Provide the (X, Y) coordinate of the cell's center where the given text is located.  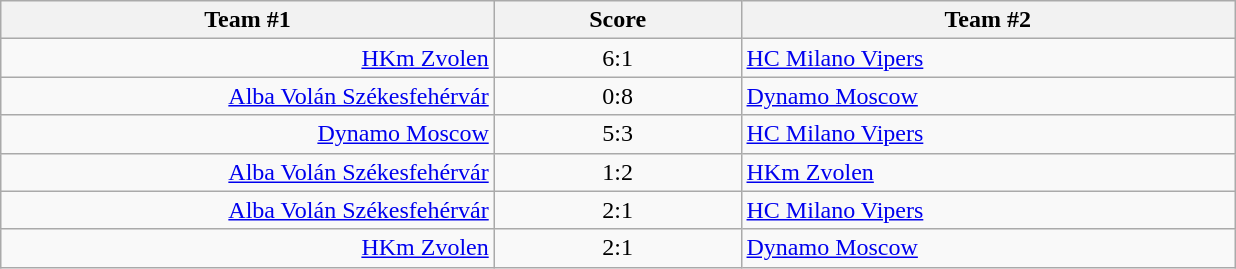
Score (618, 20)
6:1 (618, 58)
Team #1 (248, 20)
0:8 (618, 96)
5:3 (618, 134)
Team #2 (988, 20)
1:2 (618, 172)
